Detect which cell encompasses the target text, then output its [x, y] center coordinate. 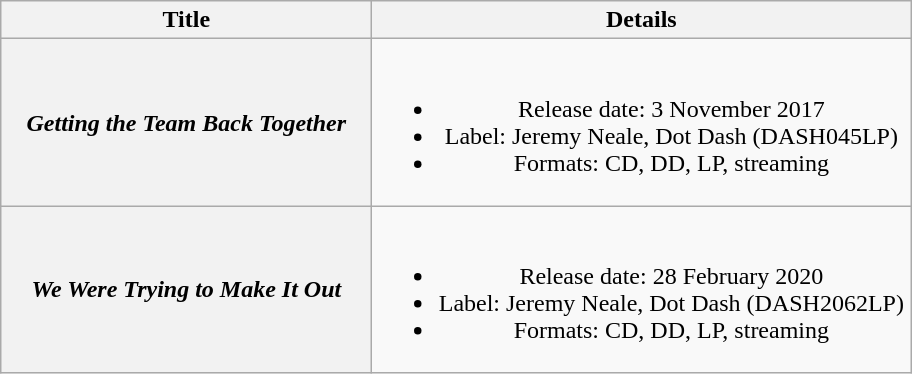
Details [642, 20]
Getting the Team Back Together [186, 122]
We Were Trying to Make It Out [186, 290]
Release date: 3 November 2017Label: Jeremy Neale, Dot Dash (DASH045LP)Formats: CD, DD, LP, streaming [642, 122]
Title [186, 20]
Release date: 28 February 2020Label: Jeremy Neale, Dot Dash (DASH2062LP)Formats: CD, DD, LP, streaming [642, 290]
